Find where the given text appears and provide that cell's center as (x, y) coordinate. 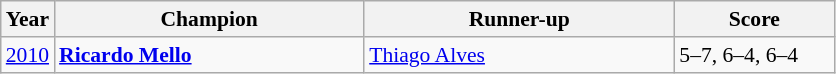
Score (754, 19)
Year (28, 19)
Runner-up (519, 19)
Champion (209, 19)
Thiago Alves (519, 55)
Ricardo Mello (209, 55)
2010 (28, 55)
5–7, 6–4, 6–4 (754, 55)
